Extract the (x, y) coordinate from the center of the cell holding the provided text.  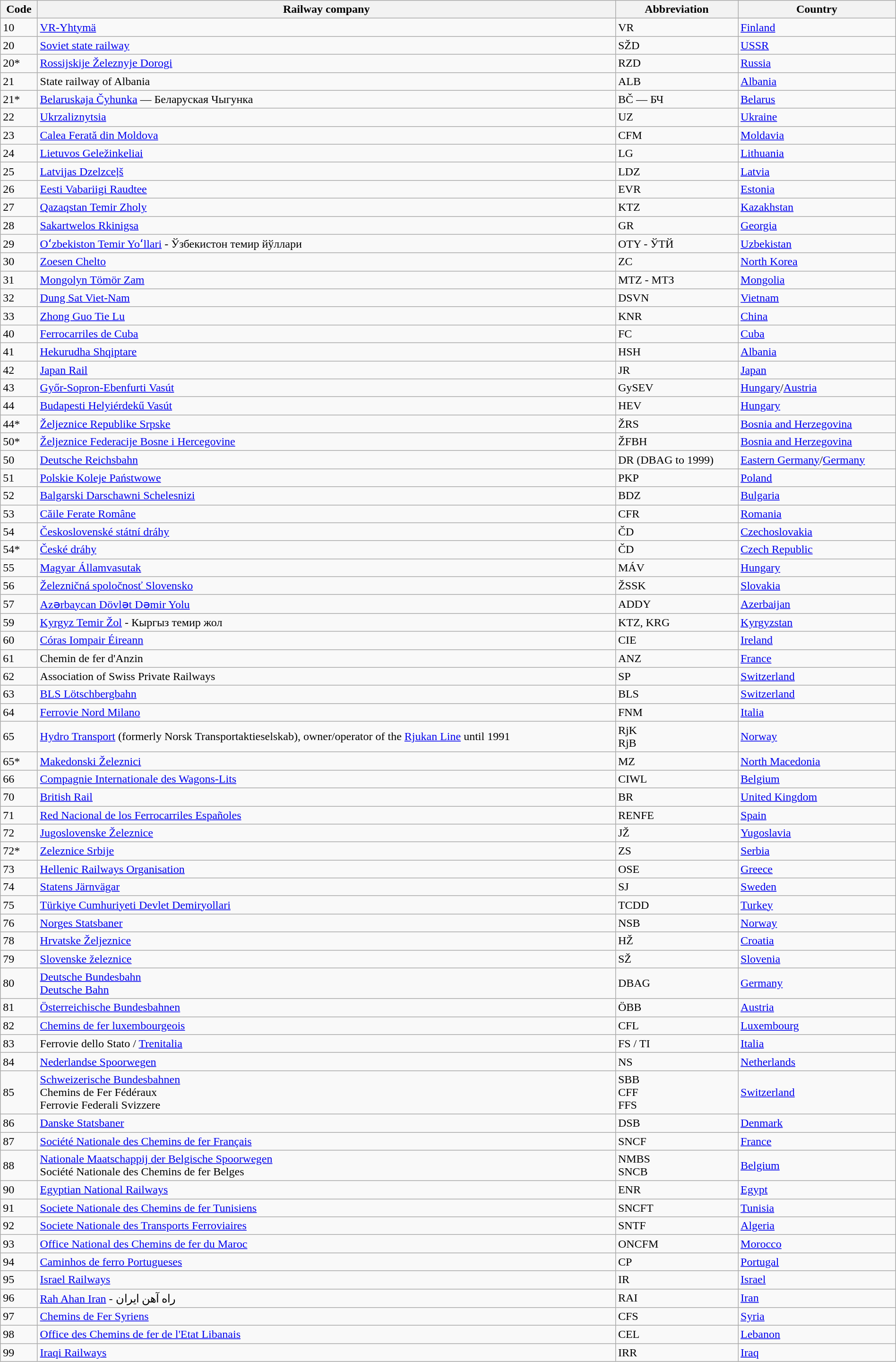
Red Nacional de los Ferrocarriles Españoles (326, 815)
Türkiye Cumhuriyeti Devlet Demiryollari (326, 905)
Nederlandse Spoorwegen (326, 1061)
Österreichische Bundesbahnen (326, 1008)
Slovakia (817, 586)
56 (19, 586)
DBAG (677, 983)
Serbia (817, 851)
GySEV (677, 388)
Estonia (817, 189)
SNCFT (677, 1208)
Czechoslovakia (817, 532)
Ireland (817, 640)
Balgarski Darschawni Schelesnizi (326, 496)
Croatia (817, 941)
OSE (677, 869)
ZS (677, 851)
73 (19, 869)
20* (19, 63)
VR (677, 27)
Finland (817, 27)
53 (19, 514)
Ferrovie Nord Milano (326, 712)
Mongolyn Tömör Zam (326, 280)
FNM (677, 712)
Iran (817, 1298)
Georgia (817, 225)
Russia (817, 63)
70 (19, 797)
BLS Lötschbergbahn (326, 694)
Hrvatske Željeznice (326, 941)
Željeznice Federacije Bosne i Hercegovine (326, 442)
63 (19, 694)
28 (19, 225)
Algeria (817, 1226)
ÖBB (677, 1008)
80 (19, 983)
Japan (817, 370)
EVR (677, 189)
Poland (817, 478)
Societe Nationale des Transports Ferroviaires (326, 1226)
90 (19, 1190)
RjKRjB (677, 736)
50 (19, 460)
Hekurudha Shqiptare (326, 352)
82 (19, 1026)
UZ (677, 117)
23 (19, 135)
MTZ - МТЗ (677, 280)
KTZ (677, 207)
Kyrgyz Temir Žol - Кыргыз темир жол (326, 622)
CFL (677, 1026)
VR-Yhtymä (326, 27)
KNR (677, 316)
ŽSSK (677, 586)
54 (19, 532)
Abbreviation (677, 9)
43 (19, 388)
Office National des Chemins de fer du Maroc (326, 1244)
HSH (677, 352)
Lebanon (817, 1335)
33 (19, 316)
Schweizerische BundesbahnenChemins de Fer FédérauxFerrovie Federali Svizzere (326, 1092)
Lithuania (817, 153)
ADDY (677, 604)
65* (19, 761)
NSB (677, 923)
87 (19, 1141)
Makedonski Železnici (326, 761)
65 (19, 736)
Iraqi Railways (326, 1353)
SJ (677, 887)
Tunisia (817, 1208)
26 (19, 189)
Eastern Germany/Germany (817, 460)
Latvia (817, 171)
SBBCFFFFS (677, 1092)
CIE (677, 640)
Greece (817, 869)
Jugoslovenske Železnice (326, 833)
Austria (817, 1008)
64 (19, 712)
British Rail (326, 797)
BDZ (677, 496)
Rah Ahan Iran - راه آهن ایران (326, 1298)
MZ (677, 761)
Slovenske železnice (326, 959)
Israel (817, 1280)
44 (19, 406)
24 (19, 153)
North Korea (817, 262)
Egypt (817, 1190)
88 (19, 1165)
Zeleznice Srbije (326, 851)
40 (19, 334)
25 (19, 171)
SNCF (677, 1141)
52 (19, 496)
BLS (677, 694)
Córas Iompair Éireann (326, 640)
DSVN (677, 298)
Association of Swiss Private Railways (326, 676)
83 (19, 1043)
BČ — БЧ (677, 99)
CFS (677, 1317)
93 (19, 1244)
27 (19, 207)
Calea Ferată din Moldova (326, 135)
OTY - ЎTЙ (677, 244)
85 (19, 1092)
IR (677, 1280)
Chemin de fer d'Anzin (326, 658)
CEL (677, 1335)
Ferrovie dello Stato / Trenitalia (326, 1043)
NMBSSNCB (677, 1165)
ALB (677, 81)
CFM (677, 135)
ZC (677, 262)
LG (677, 153)
Železničná spoločnosť Slovensko (326, 586)
Denmark (817, 1123)
China (817, 316)
Kazakhstan (817, 207)
IRR (677, 1353)
Deutsche BundesbahnDeutsche Bahn (326, 983)
Czech Republic (817, 550)
Deutsche Reichsbahn (326, 460)
10 (19, 27)
Bulgaria (817, 496)
57 (19, 604)
29 (19, 244)
61 (19, 658)
32 (19, 298)
Danske Statsbaner (326, 1123)
Code (19, 9)
Mongolia (817, 280)
30 (19, 262)
66 (19, 779)
SŽD (677, 45)
Romania (817, 514)
95 (19, 1280)
Zhong Guo Tie Lu (326, 316)
Israel Railways (326, 1280)
54* (19, 550)
59 (19, 622)
North Macedonia (817, 761)
NS (677, 1061)
Zoesen Chelto (326, 262)
FS / TI (677, 1043)
Slovenia (817, 959)
Office des Chemins de fer de l'Etat Libanais (326, 1335)
44* (19, 424)
GR (677, 225)
Uzbekistan (817, 244)
Luxembourg (817, 1026)
Hungary/Austria (817, 388)
41 (19, 352)
SP (677, 676)
ENR (677, 1190)
Polskie Koleje Państwowe (326, 478)
USSR (817, 45)
Egyptian National Railways (326, 1190)
42 (19, 370)
Cuba (817, 334)
RENFE (677, 815)
United Kingdom (817, 797)
FC (677, 334)
55 (19, 568)
62 (19, 676)
Societe Nationale des Chemins de fer Tunisiens (326, 1208)
Căile Ferate Române (326, 514)
Kyrgyzstan (817, 622)
96 (19, 1298)
Budapesti Helyiérdekű Vasút (326, 406)
Latvijas Dzelzceļš (326, 171)
Syria (817, 1317)
22 (19, 117)
Turkey (817, 905)
ŽRS (677, 424)
Moldavia (817, 135)
78 (19, 941)
Soviet state railway (326, 45)
31 (19, 280)
79 (19, 959)
Ukraine (817, 117)
51 (19, 478)
SŽ (677, 959)
Compagnie Internationale des Wagons-Lits (326, 779)
Norges Statsbaner (326, 923)
Československé státní dráhy (326, 532)
CIWL (677, 779)
86 (19, 1123)
94 (19, 1262)
91 (19, 1208)
České dráhy (326, 550)
Belarus (817, 99)
92 (19, 1226)
Portugal (817, 1262)
HEV (677, 406)
JR (677, 370)
Magyar Államvasutak (326, 568)
Sweden (817, 887)
Germany (817, 983)
60 (19, 640)
RZD (677, 63)
72* (19, 851)
Netherlands (817, 1061)
CFR (677, 514)
KTZ, KRG (677, 622)
MÁV (677, 568)
Lietuvos Geležinkeliai (326, 153)
Željeznice Republike Srpske (326, 424)
98 (19, 1335)
84 (19, 1061)
Spain (817, 815)
Chemins de fer luxembourgeois (326, 1026)
Caminhos de ferro Portugueses (326, 1262)
DSB (677, 1123)
BR (677, 797)
Nationale Maatschappij der Belgische SpoorwegenSociété Nationale des Chemins de fer Belges (326, 1165)
CP (677, 1262)
Iraq (817, 1353)
Country (817, 9)
Ferrocarriles de Cuba (326, 334)
71 (19, 815)
97 (19, 1317)
Eesti Vabariigi Raudtee (326, 189)
81 (19, 1008)
HŽ (677, 941)
Oʻzbekiston Temir Yoʻllari - Ўзбекистон темир йўллари (326, 244)
Hydro Transport (formerly Norsk Transportaktieselskab), owner/operator of the Rjukan Line until 1991 (326, 736)
Belaruskaja Čyhunka — Беларуская Чыгунка (326, 99)
Chemins de Fer Syriens (326, 1317)
Railway company (326, 9)
Hellenic Railways Organisation (326, 869)
ANZ (677, 658)
Ukrzaliznytsia (326, 117)
Dung Sat Viet-Nam (326, 298)
21* (19, 99)
Azerbaijan (817, 604)
50* (19, 442)
DR (DBAG to 1999) (677, 460)
76 (19, 923)
21 (19, 81)
PKP (677, 478)
State railway of Albania (326, 81)
Qazaqstan Temir Zholy (326, 207)
LDZ (677, 171)
Rossijskije Železnyje Dorogi (326, 63)
Morocco (817, 1244)
72 (19, 833)
Sakartwelos Rkinigsa (326, 225)
Statens Järnvägar (326, 887)
Yugoslavia (817, 833)
99 (19, 1353)
74 (19, 887)
75 (19, 905)
TCDD (677, 905)
SNTF (677, 1226)
Japan Rail (326, 370)
ŽFBH (677, 442)
20 (19, 45)
Győr-Sopron-Ebenfurti Vasút (326, 388)
RAI (677, 1298)
ONCFM (677, 1244)
Vietnam (817, 298)
Société Nationale des Chemins de fer Français (326, 1141)
Azərbaycan Dövlət Dəmir Yolu (326, 604)
JŽ (677, 833)
